Detect which cell encompasses the target text, then output its [X, Y] center coordinate. 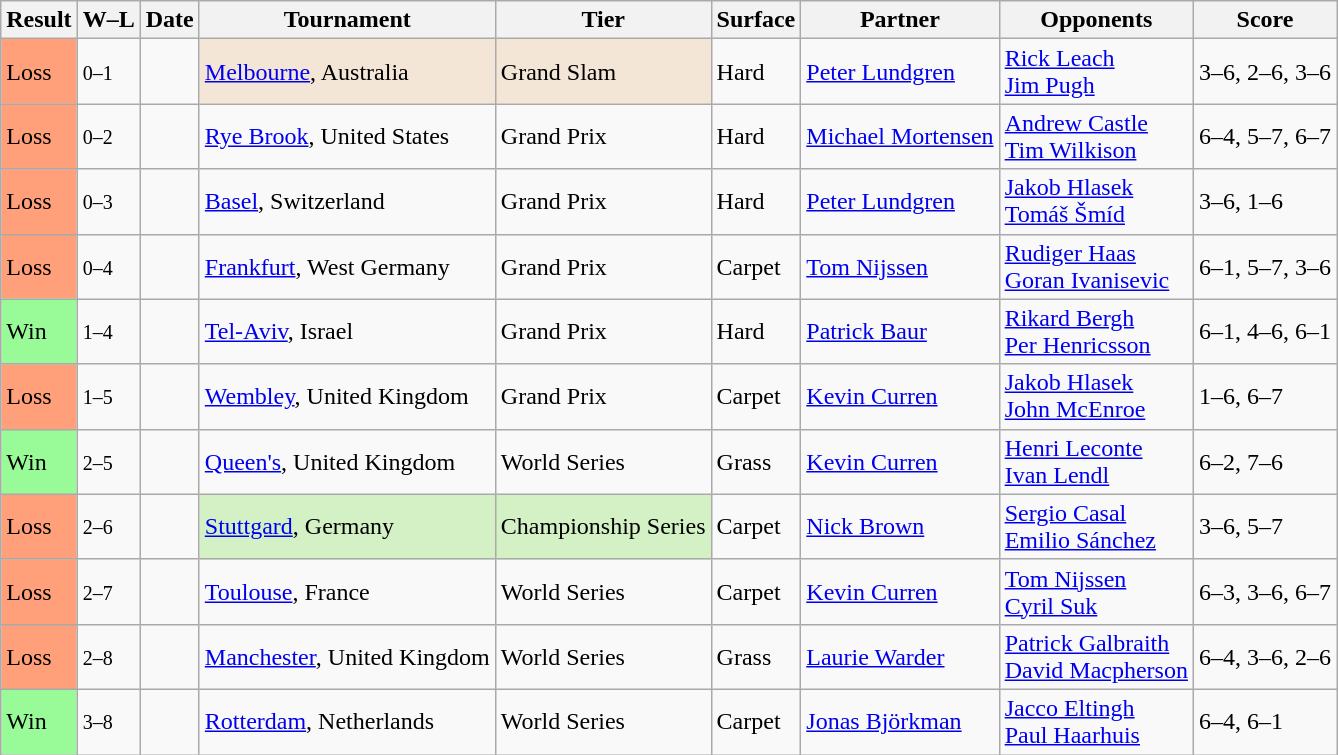
2–7 [108, 592]
Opponents [1096, 20]
Jonas Björkman [900, 722]
Laurie Warder [900, 656]
0–4 [108, 266]
Melbourne, Australia [347, 72]
Andrew Castle Tim Wilkison [1096, 136]
2–8 [108, 656]
Surface [756, 20]
Jacco Eltingh Paul Haarhuis [1096, 722]
Jakob Hlasek John McEnroe [1096, 396]
Rotterdam, Netherlands [347, 722]
0–1 [108, 72]
6–1, 4–6, 6–1 [1264, 332]
3–6, 5–7 [1264, 526]
1–5 [108, 396]
Patrick Baur [900, 332]
Jakob Hlasek Tomáš Šmíd [1096, 202]
6–1, 5–7, 3–6 [1264, 266]
6–4, 3–6, 2–6 [1264, 656]
Patrick Galbraith David Macpherson [1096, 656]
2–6 [108, 526]
Partner [900, 20]
Stuttgard, Germany [347, 526]
Rikard Bergh Per Henricsson [1096, 332]
Rye Brook, United States [347, 136]
Tom Nijssen [900, 266]
2–5 [108, 462]
Wembley, United Kingdom [347, 396]
6–2, 7–6 [1264, 462]
Nick Brown [900, 526]
Rick Leach Jim Pugh [1096, 72]
6–4, 6–1 [1264, 722]
Championship Series [603, 526]
Tel-Aviv, Israel [347, 332]
Result [39, 20]
Manchester, United Kingdom [347, 656]
W–L [108, 20]
Frankfurt, West Germany [347, 266]
Rudiger Haas Goran Ivanisevic [1096, 266]
Tournament [347, 20]
6–4, 5–7, 6–7 [1264, 136]
Tom Nijssen Cyril Suk [1096, 592]
Score [1264, 20]
3–6, 1–6 [1264, 202]
Tier [603, 20]
Toulouse, France [347, 592]
1–6, 6–7 [1264, 396]
Queen's, United Kingdom [347, 462]
Date [170, 20]
Michael Mortensen [900, 136]
Basel, Switzerland [347, 202]
Sergio Casal Emilio Sánchez [1096, 526]
1–4 [108, 332]
3–8 [108, 722]
0–2 [108, 136]
0–3 [108, 202]
6–3, 3–6, 6–7 [1264, 592]
3–6, 2–6, 3–6 [1264, 72]
Henri Leconte Ivan Lendl [1096, 462]
Grand Slam [603, 72]
